For the text-containing cell, return its midpoint in (x, y) coordinate format. 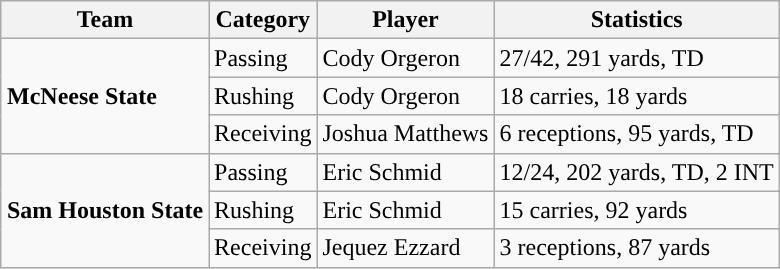
6 receptions, 95 yards, TD (636, 134)
12/24, 202 yards, TD, 2 INT (636, 172)
27/42, 291 yards, TD (636, 58)
McNeese State (104, 96)
Statistics (636, 20)
15 carries, 92 yards (636, 210)
Sam Houston State (104, 210)
Team (104, 20)
Joshua Matthews (406, 134)
Player (406, 20)
Category (263, 20)
3 receptions, 87 yards (636, 248)
18 carries, 18 yards (636, 96)
Jequez Ezzard (406, 248)
